Identify which cell holds the provided text, then report its (X, Y) central coordinate. 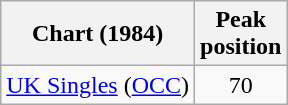
70 (241, 85)
UK Singles (OCC) (98, 85)
Chart (1984) (98, 34)
Peakposition (241, 34)
